From the cell containing the given text, extract its center point as [x, y] coordinate. 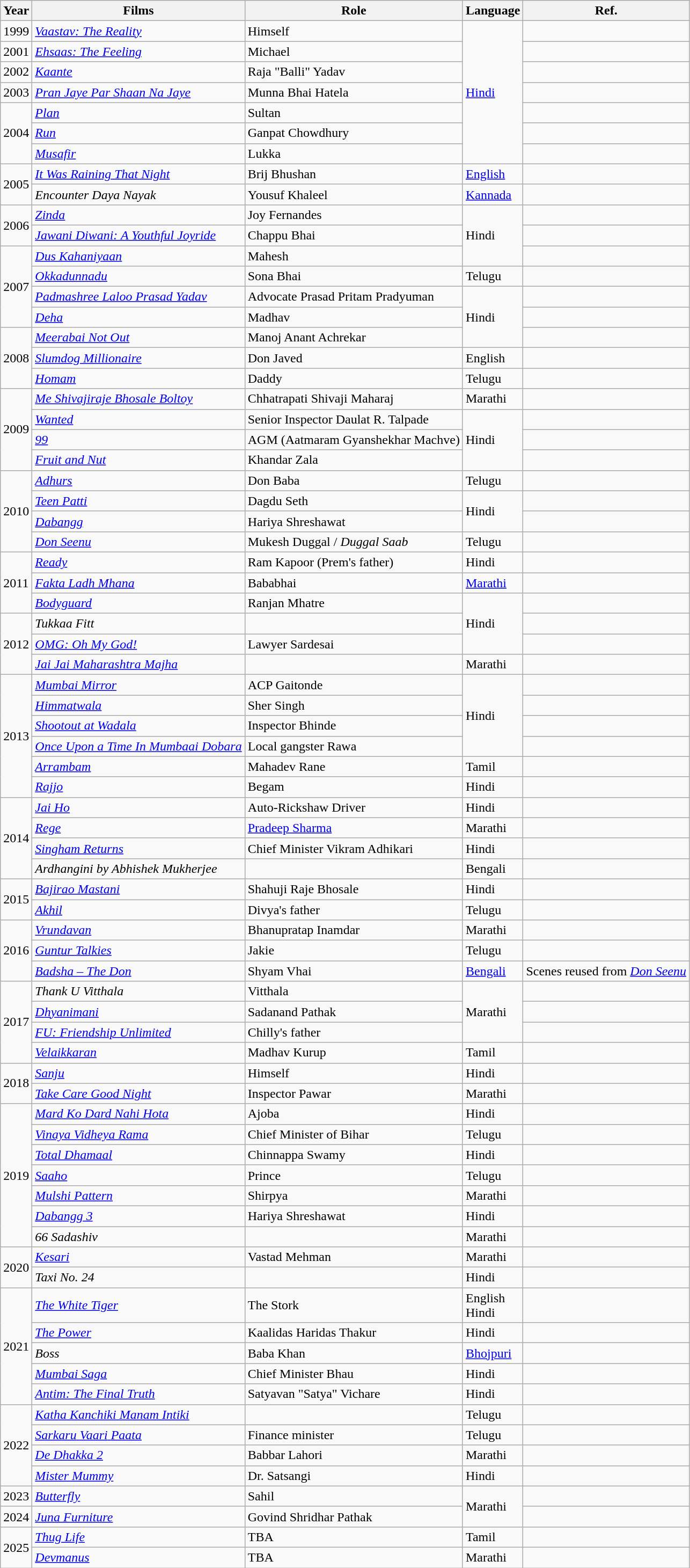
Arrambam [138, 767]
Chief Minister Vikram Adhikari [354, 848]
De Dhakka 2 [138, 1455]
Language [493, 11]
Vastad Mehman [354, 1257]
Thug Life [138, 1537]
Bhojpuri [493, 1353]
Ready [138, 562]
Madhav [354, 317]
2023 [16, 1496]
Kaalidas Haridas Thakur [354, 1333]
1999 [16, 31]
FU: Friendship Unlimited [138, 1032]
Joy Fernandes [354, 215]
Lukka [354, 154]
Teen Patti [138, 501]
Mumbai Saga [138, 1374]
The Stork [354, 1306]
Inspector Bhinde [354, 726]
Plan [138, 113]
Finance minister [354, 1435]
66 Sadashiv [138, 1236]
It Was Raining That Night [138, 174]
Ajoba [354, 1114]
Dagdu Seth [354, 501]
2009 [16, 429]
Sahil [354, 1496]
Baba Khan [354, 1353]
Guntur Talkies [138, 951]
Divya's father [354, 910]
Adhurs [138, 480]
Antim: The Final Truth [138, 1394]
Chhatrapati Shivaji Maharaj [354, 399]
Chinnappa Swamy [354, 1155]
Pran Jaye Par Shaan Na Jaye [138, 92]
EnglishHindi [493, 1306]
Vaastav: The Reality [138, 31]
Jakie [354, 951]
Tukkaa Fitt [138, 624]
2012 [16, 644]
Sher Singh [354, 705]
Ranjan Mhatre [354, 603]
ACP Gaitonde [354, 685]
Scenes reused from Don Seenu [606, 971]
Dabangg [138, 521]
Advocate Prasad Pritam Pradyuman [354, 297]
2005 [16, 184]
Pradeep Sharma [354, 828]
2025 [16, 1547]
Akhil [138, 910]
Sarkaru Vaari Paata [138, 1435]
2018 [16, 1083]
Satyavan "Satya" Vichare [354, 1394]
Chilly's father [354, 1032]
Juna Furniture [138, 1516]
Bajirao Mastani [138, 889]
Thank U Vitthala [138, 991]
Khandar Zala [354, 460]
Don Seenu [138, 542]
Slumdog Millionaire [138, 358]
2004 [16, 133]
Chief Minister of Bihar [354, 1134]
2002 [16, 72]
Mard Ko Dard Nahi Hota [138, 1114]
Jai Ho [138, 807]
Padmashree Laloo Prasad Yadav [138, 297]
Bababhai [354, 582]
Govind Shridhar Pathak [354, 1516]
Prince [354, 1175]
Local gangster Rawa [354, 746]
Mulshi Pattern [138, 1195]
Rege [138, 828]
Dhyanimani [138, 1012]
2011 [16, 582]
Dabangg 3 [138, 1216]
Deha [138, 317]
Jai Jai Maharashtra Majha [138, 665]
Me Shivajiraje Bhosale Boltoy [138, 399]
The White Tiger [138, 1306]
Ref. [606, 11]
Jawani Diwani: A Youthful Joyride [138, 235]
Rajjo [138, 787]
Sultan [354, 113]
Take Care Good Night [138, 1093]
2003 [16, 92]
AGM (Aatmaram Gyanshekhar Machve) [354, 440]
Begam [354, 787]
Mukesh Duggal / Duggal Saab [354, 542]
Shirpya [354, 1195]
Meerabai Not Out [138, 338]
Bhanupratap Inamdar [354, 930]
Dus Kahaniyaan [138, 256]
OMG: Oh My God! [138, 644]
Katha Kanchiki Manam Intiki [138, 1414]
Shootout at Wadala [138, 726]
Manoj Anant Achrekar [354, 338]
2007 [16, 287]
Wanted [138, 419]
Singham Returns [138, 848]
Okkadunnadu [138, 276]
2021 [16, 1346]
Taxi No. 24 [138, 1278]
99 [138, 440]
Mister Mummy [138, 1476]
Vitthala [354, 991]
2008 [16, 358]
Kaante [138, 72]
Ehsaas: The Feeling [138, 52]
Auto-Rickshaw Driver [354, 807]
Kesari [138, 1257]
Mahesh [354, 256]
Inspector Pawar [354, 1093]
Shahuji Raje Bhosale [354, 889]
Senior Inspector Daulat R. Talpade [354, 419]
Don Baba [354, 480]
Chief Minister Bhau [354, 1374]
Dr. Satsangi [354, 1476]
Butterfly [138, 1496]
Munna Bhai Hatela [354, 92]
Run [138, 133]
Badsha – The Don [138, 971]
Himmatwala [138, 705]
Vinaya Vidheya Rama [138, 1134]
Mumbai Mirror [138, 685]
Encounter Daya Nayak [138, 194]
Fakta Ladh Mhana [138, 582]
Shyam Vhai [354, 971]
Sadanand Pathak [354, 1012]
Raja "Balli" Yadav [354, 72]
Total Dhamaal [138, 1155]
Daddy [354, 378]
2006 [16, 225]
Fruit and Nut [138, 460]
Yousuf Khaleel [354, 194]
Zinda [138, 215]
2013 [16, 736]
Ram Kapoor (Prem's father) [354, 562]
Bodyguard [138, 603]
Lawyer Sardesai [354, 644]
2017 [16, 1022]
Homam [138, 378]
2014 [16, 838]
Boss [138, 1353]
2020 [16, 1267]
Films [138, 11]
Madhav Kurup [354, 1053]
2010 [16, 511]
Devmanus [138, 1557]
Mahadev Rane [354, 767]
Sona Bhai [354, 276]
Year [16, 11]
2019 [16, 1175]
Ardhangini by Abhishek Mukherjee [138, 869]
Saaho [138, 1175]
2022 [16, 1445]
Sanju [138, 1073]
Vrundavan [138, 930]
Babbar Lahori [354, 1455]
2016 [16, 951]
Once Upon a Time In Mumbaai Dobara [138, 746]
The Power [138, 1333]
2024 [16, 1516]
Kannada [493, 194]
2001 [16, 52]
Musafir [138, 154]
Brij Bhushan [354, 174]
Ganpat Chowdhury [354, 133]
Velaikkaran [138, 1053]
Michael [354, 52]
Role [354, 11]
Don Javed [354, 358]
2015 [16, 899]
Chappu Bhai [354, 235]
